Output the [X, Y] coordinate of the center of the cell containing the given text.  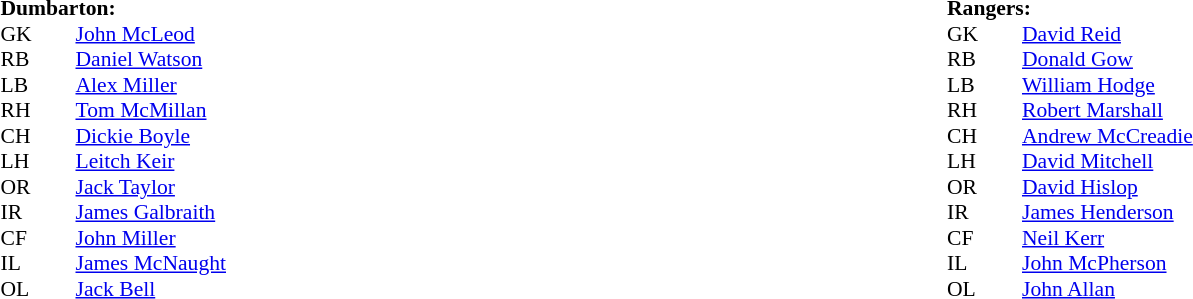
James Galbraith [151, 213]
Leitch Keir [151, 161]
Neil Kerr [1108, 238]
John McPherson [1108, 263]
Robert Marshall [1108, 111]
John McLeod [151, 34]
David Reid [1108, 34]
John Miller [151, 238]
Dickie Boyle [151, 136]
James McNaught [151, 263]
Jack Taylor [151, 187]
David Hislop [1108, 187]
Alex Miller [151, 85]
Tom McMillan [151, 111]
Andrew McCreadie [1108, 136]
William Hodge [1108, 85]
Daniel Watson [151, 59]
Donald Gow [1108, 59]
David Mitchell [1108, 161]
James Henderson [1108, 213]
